Provide the [X, Y] coordinate of the cell's center where the given text is located.  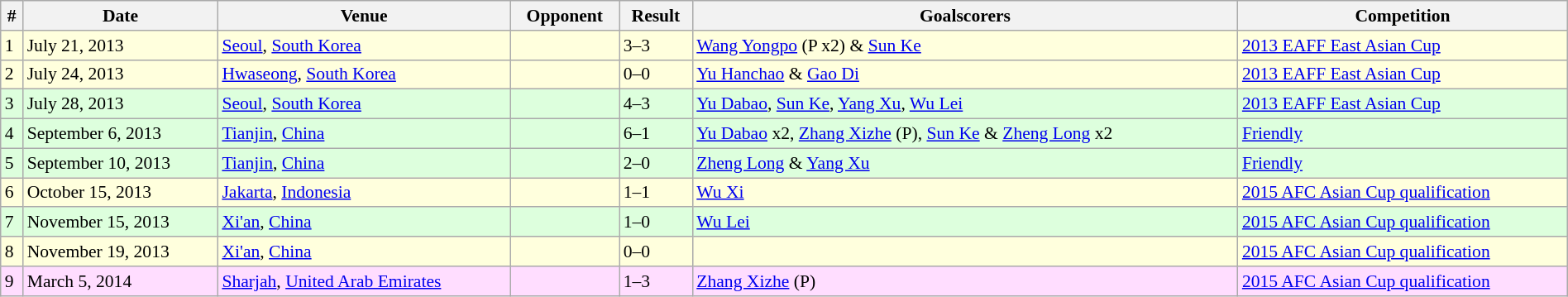
Wu Xi [965, 193]
1–1 [657, 193]
3 [12, 104]
Goalscorers [965, 16]
7 [12, 223]
Date [121, 16]
July 24, 2013 [121, 74]
9 [12, 281]
September 10, 2013 [121, 163]
Wang Yongpo (P x2) & Sun Ke [965, 46]
November 19, 2013 [121, 251]
6 [12, 193]
1–3 [657, 281]
4 [12, 134]
Sharjah, United Arab Emirates [364, 281]
July 28, 2013 [121, 104]
Hwaseong, South Korea [364, 74]
8 [12, 251]
March 5, 2014 [121, 281]
Opponent [565, 16]
Yu Dabao, Sun Ke, Yang Xu, Wu Lei [965, 104]
5 [12, 163]
November 15, 2013 [121, 223]
# [12, 16]
4–3 [657, 104]
Wu Lei [965, 223]
Competition [1403, 16]
2–0 [657, 163]
1–0 [657, 223]
2 [12, 74]
Result [657, 16]
Zhang Xizhe (P) [965, 281]
Yu Dabao x2, Zhang Xizhe (P), Sun Ke & Zheng Long x2 [965, 134]
Jakarta, Indonesia [364, 193]
Yu Hanchao & Gao Di [965, 74]
3–3 [657, 46]
September 6, 2013 [121, 134]
October 15, 2013 [121, 193]
Zheng Long & Yang Xu [965, 163]
1 [12, 46]
6–1 [657, 134]
July 21, 2013 [121, 46]
Venue [364, 16]
